Locate the cell with the specified text and output its (X, Y) center coordinate. 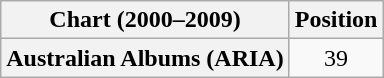
Australian Albums (ARIA) (145, 58)
Chart (2000–2009) (145, 20)
Position (336, 20)
39 (336, 58)
